Scan for the cell matching the given text and deliver its [x, y] coordinate at center. 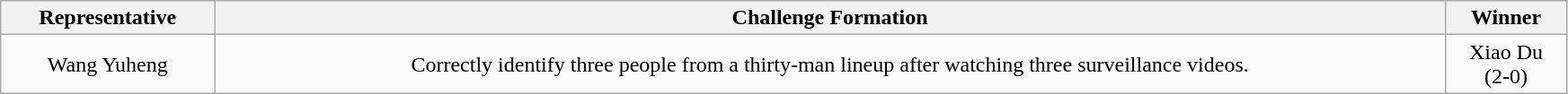
Winner [1506, 18]
Xiao Du(2-0) [1506, 64]
Wang Yuheng [108, 64]
Representative [108, 18]
Correctly identify three people from a thirty-man lineup after watching three surveillance videos. [830, 64]
Challenge Formation [830, 18]
